Output the [X, Y] coordinate of the center of the cell containing the given text.  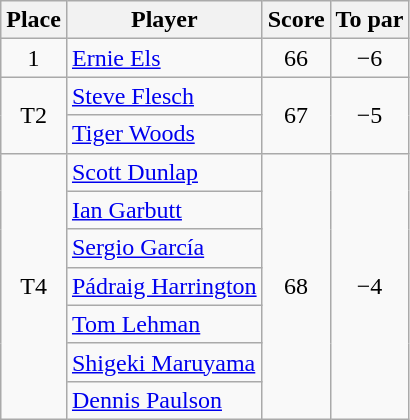
Place [34, 20]
67 [296, 115]
Player [164, 20]
1 [34, 58]
Sergio García [164, 248]
66 [296, 58]
−4 [370, 286]
Score [296, 20]
Ernie Els [164, 58]
Scott Dunlap [164, 172]
T4 [34, 286]
Pádraig Harrington [164, 286]
Shigeki Maruyama [164, 362]
T2 [34, 115]
Tiger Woods [164, 134]
Tom Lehman [164, 324]
Steve Flesch [164, 96]
To par [370, 20]
−5 [370, 115]
Dennis Paulson [164, 400]
−6 [370, 58]
68 [296, 286]
Ian Garbutt [164, 210]
